For the text-containing cell, return its midpoint in (X, Y) coordinate format. 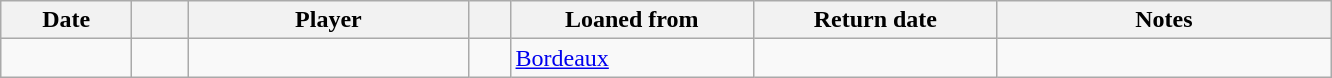
Player (328, 20)
Date (66, 20)
Return date (876, 20)
Loaned from (632, 20)
Bordeaux (632, 58)
Notes (1164, 20)
